Capture the cell that displays the provided text and extract its (X, Y) central coordinate. 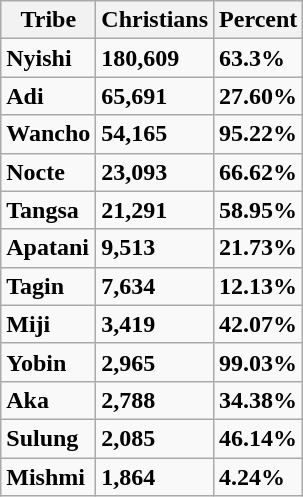
21,291 (155, 210)
4.24% (258, 477)
95.22% (258, 134)
34.38% (258, 400)
2,965 (155, 362)
42.07% (258, 324)
Apatani (48, 248)
Percent (258, 20)
12.13% (258, 286)
54,165 (155, 134)
2,085 (155, 438)
Tangsa (48, 210)
Nocte (48, 172)
27.60% (258, 96)
Christians (155, 20)
Tribe (48, 20)
Aka (48, 400)
23,093 (155, 172)
46.14% (258, 438)
180,609 (155, 58)
Sulung (48, 438)
66.62% (258, 172)
Yobin (48, 362)
2,788 (155, 400)
Nyishi (48, 58)
3,419 (155, 324)
Miji (48, 324)
Tagin (48, 286)
1,864 (155, 477)
63.3% (258, 58)
58.95% (258, 210)
Mishmi (48, 477)
9,513 (155, 248)
Adi (48, 96)
21.73% (258, 248)
7,634 (155, 286)
Wancho (48, 134)
99.03% (258, 362)
65,691 (155, 96)
